Find where the given text appears and provide that cell's center as (X, Y) coordinate. 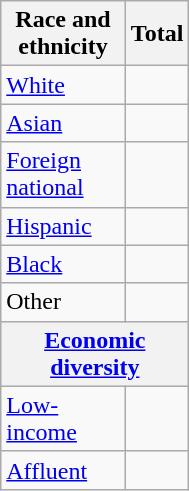
Hispanic (64, 226)
Economic diversity (95, 354)
Total (157, 34)
Race and ethnicity (64, 34)
Affluent (64, 470)
Low-income (64, 418)
Other (64, 302)
White (64, 85)
Foreign national (64, 174)
Black (64, 264)
Asian (64, 123)
